Provide the [x, y] coordinate of the cell's center where the given text is located.  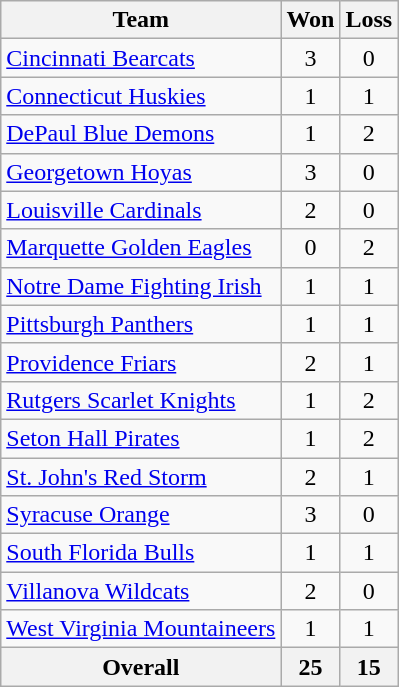
Connecticut Huskies [141, 96]
Cincinnati Bearcats [141, 58]
Georgetown Hoyas [141, 172]
Loss [369, 20]
Providence Friars [141, 362]
Seton Hall Pirates [141, 438]
25 [310, 667]
Marquette Golden Eagles [141, 248]
Won [310, 20]
Notre Dame Fighting Irish [141, 286]
Team [141, 20]
Pittsburgh Panthers [141, 324]
South Florida Bulls [141, 553]
15 [369, 667]
Rutgers Scarlet Knights [141, 400]
Syracuse Orange [141, 515]
West Virginia Mountaineers [141, 629]
Villanova Wildcats [141, 591]
Louisville Cardinals [141, 210]
Overall [141, 667]
St. John's Red Storm [141, 477]
DePaul Blue Demons [141, 134]
